Locate the cell with the specified text and output its [X, Y] center coordinate. 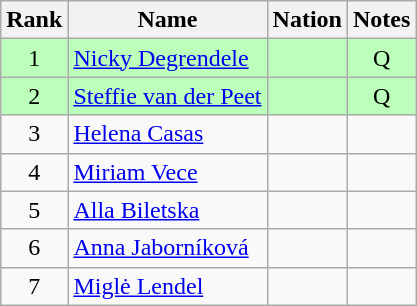
Miriam Vece [168, 172]
Miglė Lendel [168, 286]
2 [34, 96]
Name [168, 20]
7 [34, 286]
Nicky Degrendele [168, 58]
4 [34, 172]
Steffie van der Peet [168, 96]
Anna Jaborníková [168, 248]
1 [34, 58]
Alla Biletska [168, 210]
Nation [307, 20]
Helena Casas [168, 134]
Notes [381, 20]
5 [34, 210]
Rank [34, 20]
6 [34, 248]
3 [34, 134]
